Search for the cell housing the specified text and yield its (X, Y) center coordinate. 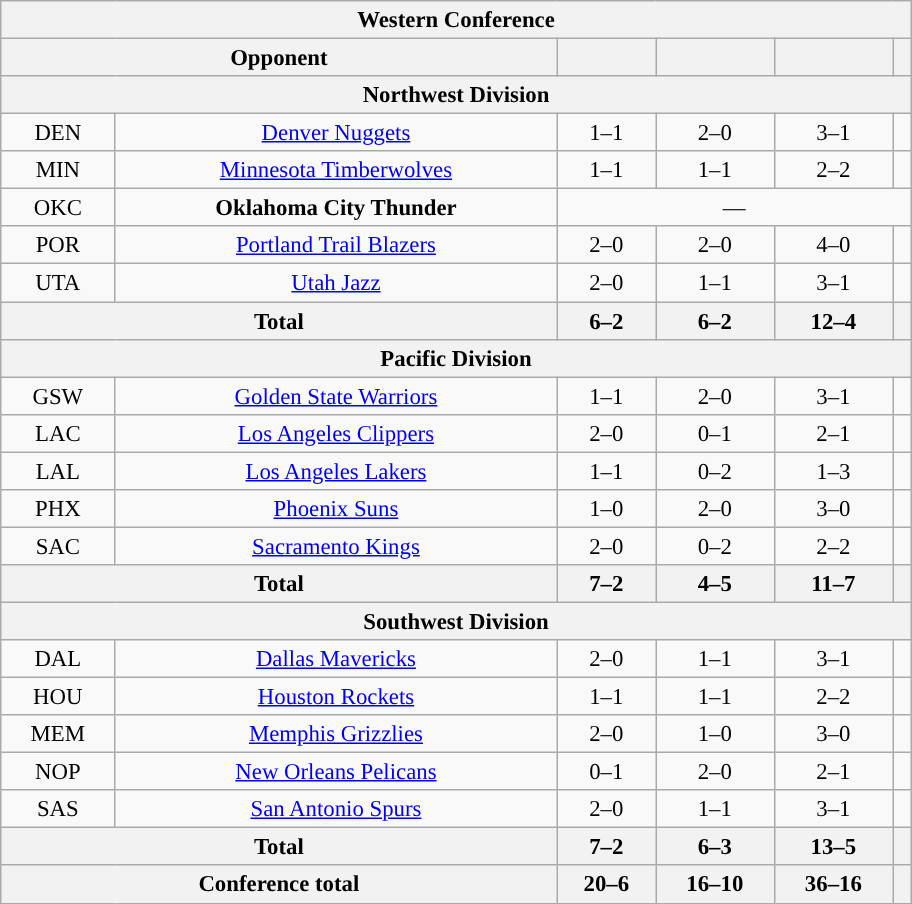
Portland Trail Blazers (336, 245)
Utah Jazz (336, 283)
LAL (58, 471)
13–5 (834, 847)
16–10 (716, 885)
4–0 (834, 245)
NOP (58, 772)
SAS (58, 809)
1–3 (834, 471)
12–4 (834, 321)
LAC (58, 433)
6–3 (716, 847)
MIN (58, 170)
SAC (58, 546)
MEM (58, 734)
Phoenix Suns (336, 509)
Oklahoma City Thunder (336, 208)
DAL (58, 659)
4–5 (716, 584)
Sacramento Kings (336, 546)
Northwest Division (456, 95)
UTA (58, 283)
PHX (58, 509)
Memphis Grizzlies (336, 734)
San Antonio Spurs (336, 809)
Pacific Division (456, 358)
11–7 (834, 584)
Opponent (279, 58)
Minnesota Timberwolves (336, 170)
HOU (58, 697)
New Orleans Pelicans (336, 772)
20–6 (606, 885)
36–16 (834, 885)
Dallas Mavericks (336, 659)
GSW (58, 396)
DEN (58, 133)
OKC (58, 208)
Conference total (279, 885)
POR (58, 245)
Golden State Warriors (336, 396)
— (734, 208)
Southwest Division (456, 621)
Los Angeles Lakers (336, 471)
Denver Nuggets (336, 133)
Los Angeles Clippers (336, 433)
Houston Rockets (336, 697)
Western Conference (456, 20)
